Determine the [X, Y] coordinate at the center of the cell enclosing the given text.  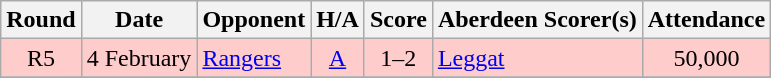
A [338, 58]
R5 [41, 58]
Rangers [254, 58]
1–2 [398, 58]
H/A [338, 20]
Aberdeen Scorer(s) [537, 20]
Round [41, 20]
Score [398, 20]
Leggat [537, 58]
Date [139, 20]
50,000 [706, 58]
4 February [139, 58]
Opponent [254, 20]
Attendance [706, 20]
